Capture the cell that displays the provided text and extract its [X, Y] central coordinate. 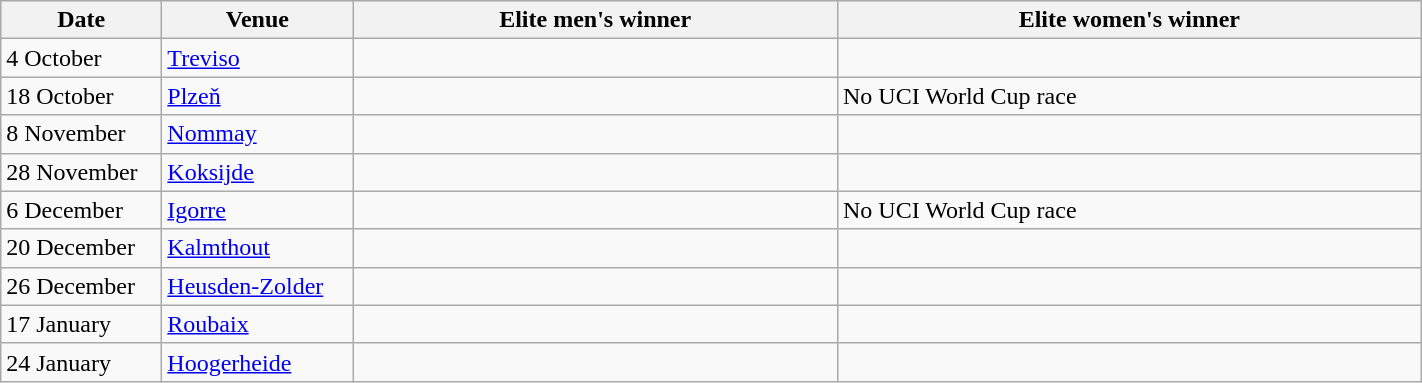
17 January [82, 324]
Kalmthout [258, 248]
24 January [82, 362]
Heusden-Zolder [258, 286]
8 November [82, 134]
Hoogerheide [258, 362]
18 October [82, 96]
Roubaix [258, 324]
Elite women's winner [1129, 20]
Nommay [258, 134]
Igorre [258, 210]
4 October [82, 58]
Plzeň [258, 96]
Venue [258, 20]
Koksijde [258, 172]
Date [82, 20]
Treviso [258, 58]
28 November [82, 172]
20 December [82, 248]
6 December [82, 210]
26 December [82, 286]
Elite men's winner [596, 20]
